For the text-containing cell, return its midpoint in (X, Y) coordinate format. 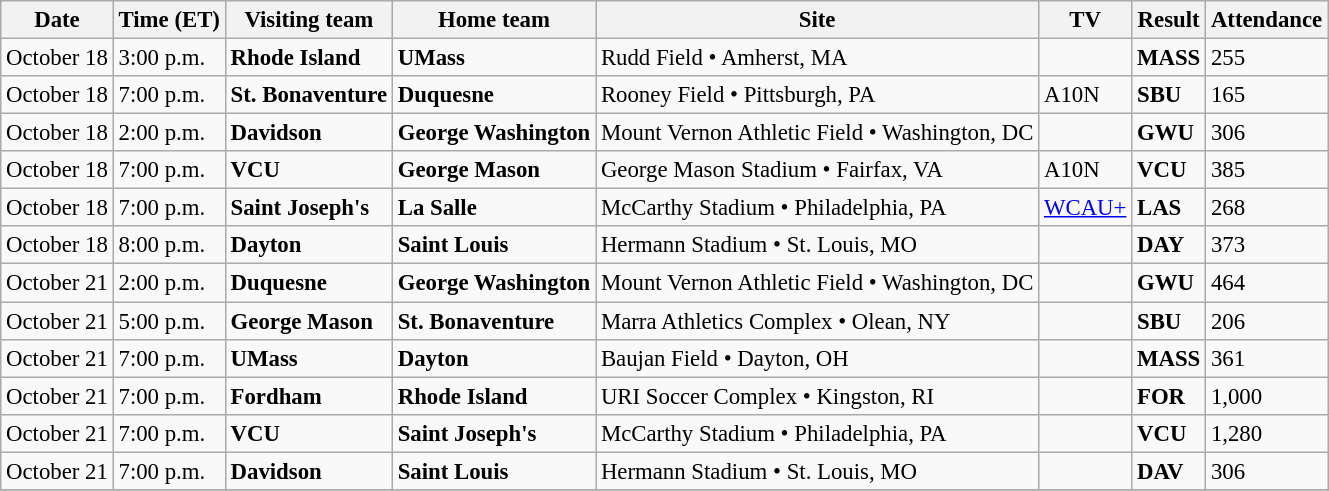
255 (1267, 58)
464 (1267, 283)
LAS (1169, 208)
373 (1267, 245)
Baujan Field • Dayton, OH (818, 358)
3:00 p.m. (169, 58)
Result (1169, 20)
Date (57, 20)
1,000 (1267, 396)
5:00 p.m. (169, 321)
268 (1267, 208)
FOR (1169, 396)
385 (1267, 170)
DAY (1169, 245)
8:00 p.m. (169, 245)
Time (ET) (169, 20)
URI Soccer Complex • Kingston, RI (818, 396)
Marra Athletics Complex • Olean, NY (818, 321)
Home team (494, 20)
Rooney Field • Pittsburgh, PA (818, 95)
1,280 (1267, 433)
165 (1267, 95)
Site (818, 20)
Attendance (1267, 20)
La Salle (494, 208)
Fordham (308, 396)
361 (1267, 358)
WCAU+ (1086, 208)
TV (1086, 20)
Visiting team (308, 20)
206 (1267, 321)
George Mason Stadium • Fairfax, VA (818, 170)
DAV (1169, 471)
Rudd Field • Amherst, MA (818, 58)
